Extract the [x, y] coordinate from the center of the cell holding the provided text.  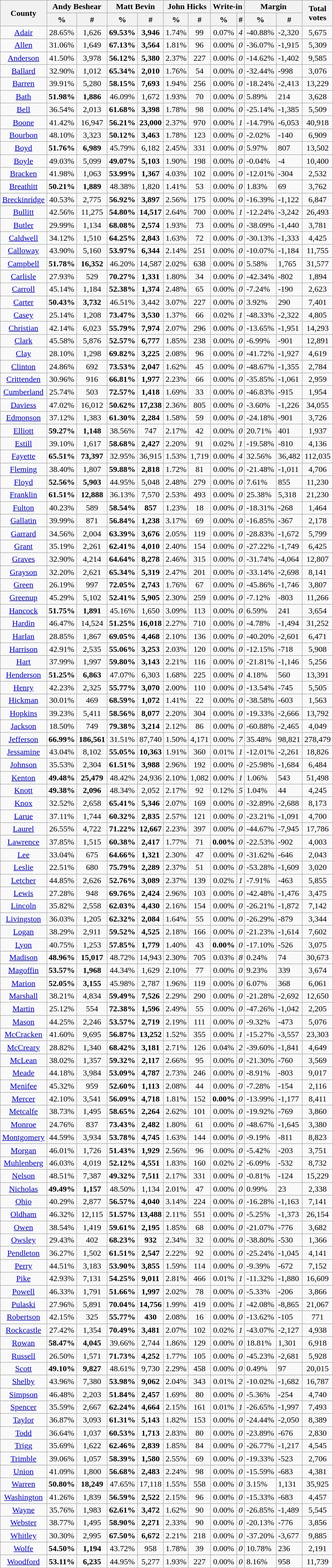
Muhlenberg [24, 1163]
54.50% [62, 1548]
16 [199, 1317]
2.04% [176, 1381]
-2,465 [289, 726]
Mason [24, 1022]
-1,122 [289, 200]
-2,681 [289, 1356]
1.59% [176, 1266]
-30.13% [260, 238]
4,245 [317, 791]
-1,841 [289, 1047]
1,072 [151, 700]
2.53% [176, 495]
-1,402 [289, 58]
-1,061 [289, 379]
-2,320 [289, 32]
-4,064 [289, 559]
28.82% [62, 1047]
1,622 [92, 1446]
6,425 [317, 546]
1,867 [92, 636]
47.65% [122, 1484]
Hancock [24, 611]
53.78% [122, 1137]
31,252 [317, 623]
6,303 [151, 675]
2,482 [151, 1124]
4,551 [151, 1163]
6.59% [260, 611]
1,464 [317, 508]
1,977 [151, 379]
52.57% [122, 341]
-10.02% [260, 1381]
23 [289, 1189]
4,545 [317, 1446]
402 [92, 1240]
9.23% [260, 970]
3,225 [151, 353]
37.12% [62, 418]
-2,698 [289, 572]
3,093 [92, 1420]
-676 [289, 1433]
Knox [24, 803]
Monroe [24, 1124]
7,602 [317, 932]
10,400 [317, 161]
-1,146 [289, 662]
32.52% [62, 803]
129 [199, 1343]
36,915 [151, 456]
2,877 [92, 1202]
73.47% [122, 315]
-1,915 [289, 45]
0.24% [260, 957]
16,352 [92, 264]
2.57% [176, 816]
Taylor [24, 1420]
6,182 [151, 148]
1.91% [176, 752]
-18.31% [260, 508]
-760 [289, 1060]
-13.62% [260, 1317]
42.56% [62, 212]
59.49% [122, 996]
3,934 [92, 1137]
2,743 [151, 585]
3,674 [317, 970]
8,823 [317, 1137]
Caldwell [24, 238]
1,321 [151, 855]
-31.62% [260, 855]
2,658 [92, 803]
Fayette [24, 456]
Floyd [24, 482]
Matt Bevin [135, 7]
Gallatin [24, 521]
61.68% [122, 109]
7,131 [92, 1279]
12,807 [317, 559]
9,011 [151, 1279]
39.23% [62, 713]
2.46% [176, 559]
2.40% [176, 546]
4.18% [260, 675]
-53.28% [260, 868]
1,968 [92, 970]
7,974 [151, 328]
355 [199, 1035]
36.54% [62, 109]
55.06% [122, 649]
9,585 [317, 58]
43.90% [62, 251]
70.49% [122, 1330]
-45.86% [260, 585]
1,713 [151, 1433]
4,525 [151, 932]
238 [199, 341]
Rockcastle [24, 1330]
38.29% [62, 932]
5,256 [317, 662]
2.24% [176, 1471]
3,984 [92, 1073]
-1,880 [289, 1279]
36.13% [122, 495]
-1,672 [289, 533]
13,391 [317, 675]
120 [199, 649]
1,580 [151, 1459]
-915 [289, 392]
2,191 [317, 1548]
-190 [289, 289]
857 [151, 508]
48.96% [62, 957]
123 [199, 135]
35.19% [62, 546]
3,530 [151, 315]
-48.33% [260, 315]
16,787 [317, 1381]
81 [199, 469]
-45.23% [260, 1356]
56.87% [122, 1035]
-1,385 [289, 109]
2,995 [92, 1536]
97 [289, 1368]
4,010 [151, 546]
33.04% [62, 855]
31,577 [317, 264]
4,214 [92, 559]
201 [199, 572]
-154 [289, 1086]
705 [199, 957]
0.07% [224, 32]
166 [199, 932]
-26.29% [260, 919]
1,012 [92, 71]
Lewis [24, 893]
1,954 [317, 392]
-23.21% [260, 816]
68.42% [122, 1047]
325 [92, 1317]
49.03% [62, 161]
4,468 [151, 636]
1.50% [176, 739]
948 [92, 893]
101 [199, 1112]
7,526 [151, 996]
61 [199, 1124]
1,082 [199, 777]
Union [24, 1471]
14,524 [92, 623]
59 [199, 418]
42.93% [62, 1279]
59.88% [122, 469]
42.14% [62, 328]
5,908 [317, 649]
Laurel [24, 829]
-20.13% [260, 1523]
638 [199, 264]
3,481 [151, 1330]
43.72% [122, 1548]
-14.79% [260, 122]
60.53% [122, 1433]
54 [199, 71]
-15.59% [260, 1471]
5.89% [260, 97]
3,726 [317, 418]
40.23% [62, 508]
Pike [24, 1279]
13,252 [151, 1035]
38.02% [62, 1060]
3,628 [317, 97]
5,876 [92, 341]
Trigg [24, 1446]
161 [199, 1407]
916 [92, 379]
1,807 [92, 469]
3,143 [151, 662]
5,143 [151, 1420]
38.54% [62, 1227]
1.23% [176, 508]
1,418 [151, 392]
3.07% [176, 302]
771 [317, 1317]
1.90% [176, 161]
-530 [289, 1240]
749 [92, 726]
-14.62% [260, 58]
46.20% [122, 264]
Graves [24, 559]
Kenton [24, 777]
169 [199, 803]
Johnson [24, 765]
-526 [289, 945]
Livingston [24, 919]
4,141 [317, 1253]
8,278 [151, 559]
3,762 [317, 187]
2.66% [176, 1060]
360 [199, 752]
32.95% [122, 456]
1,510 [92, 238]
Pendleton [24, 1253]
1,205 [92, 919]
24.86% [62, 366]
970 [199, 122]
0.99% [260, 1189]
560 [289, 675]
-1,746 [289, 585]
41.26% [62, 1497]
4,045 [92, 1343]
4,619 [317, 353]
4,740 [317, 1394]
36.64% [62, 1433]
42.23% [62, 688]
56.84% [122, 521]
2,719 [151, 1022]
25.74% [62, 392]
2,532 [317, 174]
47.07% [122, 675]
4,805 [317, 315]
3,253 [151, 649]
-21.81% [260, 662]
37.85% [62, 842]
4,649 [317, 1047]
-140 [289, 135]
46.47% [62, 623]
27.28% [62, 893]
54.80% [122, 212]
-13.65% [260, 328]
-12.24% [260, 212]
-26.65% [260, 1407]
40.53% [62, 200]
-25.98% [260, 765]
Madison [24, 957]
Totalvotes [317, 13]
-2,666 [289, 713]
72 [199, 238]
2,246 [92, 1022]
-42.34% [260, 276]
932 [151, 1240]
38.21% [62, 996]
Webster [24, 1523]
18 [199, 508]
1,238 [151, 521]
2,271 [151, 1523]
Simpson [24, 1394]
38.77% [62, 1523]
43 [199, 945]
Marion [24, 983]
66.99% [62, 739]
136 [199, 636]
40.29% [62, 1202]
1,891 [92, 611]
27.96% [62, 1304]
1,374 [151, 289]
692 [92, 366]
41.60% [62, 1035]
1,340 [92, 1047]
3,380 [317, 1124]
2,830 [317, 1433]
44.85% [62, 880]
20,015 [317, 1368]
4,430 [151, 906]
5,346 [151, 803]
34.56% [62, 533]
26,493 [317, 212]
3,676 [151, 533]
6,484 [317, 765]
-16.39% [260, 200]
-10.07% [260, 251]
51 [199, 868]
2.22% [176, 1253]
2.18% [176, 932]
4,457 [317, 1497]
7,142 [317, 906]
Warren [24, 1484]
23,000 [151, 122]
53.11% [62, 1561]
Ballard [24, 71]
46.03% [62, 1163]
-26.85% [260, 1510]
Clinton [24, 366]
2,626 [92, 880]
17,238 [151, 405]
2,818 [151, 469]
8,077 [151, 713]
-11.32% [260, 1279]
6,863 [92, 675]
Scott [24, 1368]
Perry [24, 1266]
1,571 [92, 1356]
Adair [24, 32]
Morgan [24, 1150]
Harrison [24, 649]
-38.80% [260, 1240]
-1,927 [289, 353]
0.12% [224, 791]
Hickman [24, 700]
64.66% [122, 855]
397 [199, 829]
5.58% [260, 264]
8,102 [92, 752]
5,318 [289, 495]
37.99% [62, 662]
-5.36% [260, 1394]
5,103 [151, 161]
43.96% [62, 1381]
91 [199, 444]
1,298 [92, 353]
54.25% [122, 1279]
-46.83% [260, 392]
-41.72% [260, 353]
52.41% [122, 598]
-1,494 [289, 623]
466 [199, 1279]
57.85% [122, 945]
6,989 [92, 148]
-40.88% [260, 32]
48.61% [122, 1368]
Woodford [24, 1561]
7 [240, 739]
8,173 [317, 803]
871 [92, 521]
Bracken [24, 174]
198 [199, 161]
59.32% [122, 1060]
62.61% [122, 1510]
58.90% [122, 1523]
5,903 [92, 482]
-23.89% [260, 1433]
3,897 [151, 200]
59.61% [122, 1227]
-473 [289, 1022]
12,650 [317, 996]
Boone [24, 122]
5,048 [151, 482]
3,781 [317, 225]
56.57% [122, 1202]
-811 [289, 1137]
3,442 [151, 302]
52.60% [122, 1086]
Hart [24, 662]
-902 [289, 842]
9,017 [317, 1073]
48.42% [122, 777]
2,047 [151, 366]
7,693 [151, 84]
10.78% [260, 1548]
5,102 [92, 598]
3.15% [260, 1484]
7,401 [317, 302]
62.32% [122, 919]
58.39% [122, 1459]
30,673 [317, 957]
5,928 [317, 1356]
71.22% [122, 829]
34,055 [317, 405]
-523 [289, 1459]
1.82% [176, 1420]
105 [199, 1356]
6,344 [151, 251]
1,148 [92, 431]
70.04% [122, 1304]
4,019 [92, 1163]
3,181 [151, 1047]
4,722 [92, 829]
51,498 [317, 777]
1.53% [176, 456]
56.92% [122, 200]
3,183 [92, 1266]
-5.25% [260, 1215]
13,502 [317, 148]
4,834 [92, 996]
419 [199, 1304]
-206 [289, 1292]
9,730 [151, 1368]
39.91% [62, 84]
1,354 [92, 1330]
114 [199, 1266]
-810 [289, 444]
Washington [24, 1497]
2.27% [176, 623]
Shelby [24, 1381]
112,035 [317, 456]
45.98% [122, 983]
73.43% [122, 1124]
Grayson [24, 572]
25.38% [260, 495]
Lawrence [24, 842]
62.41% [122, 546]
-2,261 [289, 752]
160 [199, 1163]
279 [199, 482]
-1,489 [289, 1510]
9,062 [151, 1381]
Leslie [24, 868]
1,744 [92, 816]
5,380 [151, 58]
1.55% [176, 1484]
1,357 [92, 1060]
6,235 [92, 1561]
48.38% [122, 187]
Nelson [24, 1176]
52.05% [62, 983]
Daviess [24, 405]
2.00% [176, 688]
1,184 [92, 289]
304 [199, 713]
1,629 [151, 970]
51.43% [122, 1150]
7.61% [260, 482]
72.57% [122, 392]
16,609 [317, 1279]
-16.85% [260, 521]
1,983 [92, 1510]
35.76% [62, 1510]
5,076 [317, 1022]
1,791 [92, 1292]
1.37% [176, 315]
52.38% [122, 289]
6,471 [317, 636]
1,419 [92, 1227]
-1,440 [289, 225]
5,505 [317, 688]
69.53% [122, 32]
58.65% [122, 1112]
27.93% [62, 276]
Butler [24, 225]
8 [240, 957]
1.64% [176, 919]
3,070 [151, 688]
2,043 [317, 855]
4,252 [151, 1356]
65.51% [62, 456]
111 [199, 1022]
5,545 [317, 1510]
12,891 [317, 341]
28.10% [62, 353]
1,208 [92, 315]
1.06% [260, 777]
-1,333 [289, 238]
116 [199, 662]
-1,645 [289, 1124]
1,113 [151, 1086]
Hardin [24, 623]
1,820 [151, 187]
38.40% [62, 469]
2.01% [176, 1189]
259 [199, 598]
12,115 [92, 1215]
315 [199, 559]
13,488 [151, 1215]
-36.07% [260, 45]
51.84% [122, 1394]
2,195 [151, 1227]
39.99% [62, 521]
997 [92, 585]
3,075 [317, 945]
-1,217 [289, 1446]
-7.24% [260, 289]
3,475 [317, 893]
39.10% [62, 444]
700 [199, 212]
41.50% [62, 58]
Trimble [24, 1459]
11,739 [317, 1561]
Harlan [24, 636]
36.87% [62, 1420]
98,821 [289, 739]
25.14% [62, 315]
Robertson [24, 1317]
16,947 [92, 122]
23,303 [317, 1035]
175 [199, 200]
15,017 [92, 957]
41.98% [62, 174]
12,667 [151, 829]
78 [199, 1292]
2,558 [92, 906]
-9.19% [260, 1137]
2.55% [176, 1459]
3,988 [151, 765]
-44.67% [260, 829]
31.51% [122, 739]
50.21% [62, 187]
1.96% [176, 983]
-21.28% [260, 996]
-998 [289, 71]
-21.30% [260, 1060]
3,732 [92, 302]
42.10% [62, 1099]
Green [24, 585]
45.29% [62, 598]
3,564 [151, 45]
Barren [24, 84]
McLean [24, 1060]
153 [199, 1420]
53.99% [122, 174]
29.99% [62, 225]
6,061 [317, 983]
Montgomery [24, 1137]
2.73% [176, 1073]
2.83% [176, 1433]
4,171 [199, 739]
11,266 [317, 598]
34 [199, 276]
Pulaski [24, 1304]
-2,692 [289, 996]
Edmonson [24, 418]
3,807 [317, 585]
-1,614 [289, 932]
Bath [24, 97]
62.24% [122, 1407]
-7.28% [260, 1086]
2,839 [151, 1446]
72.05% [122, 585]
46.09% [122, 97]
County [24, 13]
1,331 [151, 276]
Owen [24, 1227]
458 [199, 1368]
Bourbon [24, 135]
7,387 [92, 1176]
59.80% [122, 662]
36,482 [289, 456]
-4.78% [260, 623]
2.11% [176, 1215]
-19.58% [260, 444]
3,076 [317, 71]
14,943 [151, 957]
18,249 [92, 1484]
11,755 [317, 251]
-1,045 [289, 1253]
1,839 [92, 1497]
Breckinridge [24, 200]
1,366 [317, 1240]
16,018 [151, 623]
7,493 [317, 1407]
246 [199, 1073]
2.33% [176, 1523]
3,323 [92, 135]
22.51% [62, 868]
-2,601 [289, 636]
-745 [289, 688]
Knott [24, 791]
11,230 [317, 482]
1.86% [176, 1343]
2,116 [317, 1086]
14,293 [317, 328]
51.66% [122, 1292]
2,574 [151, 225]
39.06% [62, 1459]
805 [199, 405]
5,277 [151, 1561]
9,695 [92, 1035]
6,909 [317, 135]
56.59% [122, 1497]
4.03% [176, 174]
8,141 [317, 572]
-1,682 [289, 1381]
-1,997 [289, 1407]
430 [151, 1317]
58.54% [122, 508]
58.15% [122, 84]
Owsley [24, 1240]
52.56% [62, 482]
-1,163 [289, 1202]
Andy Beshear [77, 7]
58.47% [62, 1343]
Bullitt [24, 212]
53.09% [122, 1073]
2,117 [151, 1060]
41.09% [62, 1471]
3,866 [317, 1292]
1.74% [176, 32]
3,569 [317, 1060]
-27.22% [260, 546]
-1,609 [289, 868]
30.30% [62, 1536]
224 [199, 1202]
59.27% [62, 431]
-124 [289, 1176]
22 [199, 700]
68.59% [122, 700]
3,463 [151, 135]
-13.54% [260, 688]
50.80% [62, 1484]
-1,011 [289, 469]
-21.07% [260, 1227]
51.76% [62, 148]
Rowan [24, 1343]
554 [92, 1009]
-718 [289, 649]
67 [199, 585]
5,891 [92, 1304]
2.05% [176, 533]
-254 [289, 1394]
48.51% [62, 1176]
39 [199, 1548]
46.32% [62, 1215]
1,367 [151, 174]
-3.60% [260, 405]
3,751 [317, 1150]
Allen [24, 45]
4,425 [317, 238]
5,160 [92, 251]
73.53% [122, 366]
12,888 [92, 495]
46.48% [62, 1394]
56.12% [122, 58]
236 [289, 1548]
58.68% [122, 444]
343 [199, 1381]
186,561 [92, 739]
529 [92, 276]
3,654 [317, 611]
-672 [289, 1266]
1,057 [92, 1459]
2,911 [92, 932]
2.71% [176, 1047]
2.14% [176, 251]
Jessamine [24, 752]
8,732 [317, 1163]
Mercer [24, 1099]
41.42% [62, 122]
84 [199, 1446]
Magoffin [24, 970]
69.05% [122, 636]
4,700 [317, 816]
21,230 [317, 495]
28.65% [62, 32]
-3,557 [289, 1035]
86 [199, 726]
Letcher [24, 880]
68.08% [122, 225]
6,847 [317, 200]
-879 [289, 919]
95 [199, 1060]
8,411 [317, 1099]
58.56% [122, 713]
-9.32% [260, 1022]
2,203 [92, 1394]
2.64% [176, 212]
4,787 [151, 1073]
4,381 [317, 1471]
3,398 [151, 109]
44.51% [62, 1266]
0.04% [224, 1047]
18,826 [317, 752]
6,023 [92, 328]
Lyon [24, 945]
1,617 [92, 444]
-3,242 [289, 212]
3,682 [317, 1227]
-21.48% [260, 469]
Lincoln [24, 906]
0.03% [224, 957]
-1,184 [289, 251]
69.76% [122, 893]
5 [240, 791]
McCracken [24, 1035]
2.34% [176, 1240]
551 [199, 1215]
1.40% [176, 945]
-19.92% [260, 1112]
-25.24% [260, 1253]
2,417 [151, 842]
26.55% [62, 829]
139 [199, 880]
Jackson [24, 726]
2,178 [317, 521]
24,936 [151, 777]
Ohio [24, 1202]
152 [199, 1099]
2,667 [92, 1407]
-268 [289, 508]
73 [199, 225]
79.38% [122, 726]
-38.09% [260, 225]
Greenup [24, 598]
1,383 [92, 418]
71.73% [122, 1356]
-1,684 [289, 765]
-24.18% [260, 418]
-1,042 [289, 1009]
1,672 [151, 97]
3,344 [317, 919]
Estill [24, 444]
110 [199, 688]
2,084 [151, 919]
44.59% [62, 1137]
2,843 [151, 238]
1.58% [176, 418]
-42.48% [260, 893]
3,946 [151, 32]
807 [289, 148]
1,502 [92, 1253]
15,229 [317, 1176]
2,284 [151, 418]
4,745 [151, 1137]
52.12% [122, 1163]
675 [92, 855]
144 [199, 1137]
6,918 [317, 1343]
2,959 [317, 379]
-24.44% [260, 1420]
-367 [289, 521]
1.99% [176, 1304]
-802 [289, 276]
3,020 [317, 868]
Oldham [24, 1215]
-32.89% [260, 803]
-603 [289, 700]
-47.26% [260, 1009]
14,756 [151, 1304]
2,775 [92, 200]
4,718 [151, 1099]
-1,177 [289, 1099]
2,784 [317, 366]
87,740 [151, 739]
2,264 [151, 1112]
Meade [24, 1073]
2.49% [176, 1009]
-6,053 [289, 122]
Carter [24, 302]
2,052 [151, 791]
39.66% [122, 1343]
Bell [24, 109]
214 [289, 97]
-12.15% [260, 649]
5,799 [317, 533]
49.38% [62, 791]
21,067 [317, 1304]
Margin [274, 7]
61.30% [122, 418]
Whitley [24, 1536]
73,397 [92, 456]
49.07% [122, 161]
42 [199, 431]
5.97% [260, 148]
Wolfe [24, 1548]
13,792 [317, 713]
-304 [289, 174]
66.81% [122, 379]
1,626 [92, 32]
2.45% [176, 148]
49.49% [62, 1189]
36.03% [62, 919]
30.96% [62, 379]
680 [92, 868]
2,304 [92, 765]
-203 [289, 1150]
710 [199, 623]
-8,865 [289, 1304]
69.82% [122, 353]
Christian [24, 328]
1.04% [260, 791]
Wayne [24, 1510]
503 [92, 392]
74 [289, 957]
75.79% [122, 868]
49.48% [62, 777]
48.34% [122, 791]
-17.10% [260, 945]
50.12% [122, 135]
6.07% [260, 983]
2,522 [151, 1497]
34.12% [62, 238]
Grant [24, 546]
-9.39% [260, 1266]
9,885 [317, 1536]
-28.83% [260, 533]
296 [199, 328]
-15.27% [260, 1035]
7,380 [92, 1381]
Martin [24, 1009]
Logan [24, 932]
17,786 [317, 829]
35.48% [260, 739]
-39.60% [260, 1047]
51.78% [62, 264]
-6.99% [260, 341]
3,978 [92, 58]
42.15% [62, 1317]
256 [199, 84]
14,517 [151, 212]
2.62% [176, 1112]
40.75% [62, 945]
1,596 [151, 1009]
Russell [24, 1356]
2,787 [151, 983]
Clay [24, 353]
62.46% [122, 1446]
49.32% [122, 1176]
2,706 [317, 1459]
20.71% [260, 431]
4,706 [317, 469]
64.25% [122, 238]
Henderson [24, 675]
1.52% [176, 1035]
2.36% [176, 405]
1,719 [199, 456]
218 [199, 1536]
1,253 [92, 945]
-1,091 [289, 816]
Hopkins [24, 713]
1.68% [176, 675]
65.41% [122, 803]
1,194 [92, 1548]
2,013 [92, 109]
Nicholas [24, 1189]
Breathitt [24, 187]
35.53% [62, 765]
1,765 [289, 264]
45.58% [62, 341]
61.31% [122, 1420]
126 [199, 1047]
959 [92, 1086]
17,118 [151, 1484]
67.13% [122, 45]
Franklin [24, 495]
4,136 [317, 444]
1,649 [92, 45]
3,855 [151, 1266]
2,623 [317, 289]
3,472 [151, 1510]
2.12% [176, 726]
9,827 [92, 1368]
543 [289, 777]
3,155 [92, 983]
2,289 [151, 868]
1,157 [92, 1189]
-6.09% [260, 1163]
28.85% [62, 636]
2,325 [92, 688]
-0.04% [260, 161]
5,309 [317, 45]
Spencer [24, 1407]
40,918 [317, 122]
36.27% [62, 1253]
Metcalfe [24, 1112]
3.09% [176, 611]
56.21% [122, 122]
-7.12% [260, 598]
855 [289, 482]
2.16% [176, 906]
-32.44% [260, 71]
-15.33% [260, 1497]
2,457 [151, 1394]
6,777 [151, 341]
Write-in [228, 7]
51.57% [122, 1215]
0.49% [260, 1368]
Elliott [24, 431]
3,214 [151, 726]
-463 [289, 880]
68 [199, 1227]
26.19% [62, 585]
4,049 [317, 726]
Powell [24, 1292]
45.14% [62, 289]
Lee [24, 855]
747 [151, 431]
35.59% [62, 1407]
56.68% [122, 1471]
10,363 [151, 752]
2,744 [151, 1343]
-37.20% [260, 1536]
Fulton [24, 508]
45.16% [122, 611]
-1,476 [289, 893]
493 [199, 495]
368 [289, 983]
70 [199, 97]
51.98% [62, 97]
Marshall [24, 996]
-7.91% [260, 880]
62.03% [122, 906]
2,096 [92, 791]
37.11% [62, 816]
27.42% [62, 1330]
2,338 [317, 1189]
4,040 [151, 1202]
38.56% [122, 431]
-1,355 [289, 366]
Campbell [24, 264]
49.10% [62, 1368]
-105 [289, 1317]
241 [289, 611]
3.92% [260, 302]
5,509 [317, 109]
25,479 [92, 777]
48.10% [62, 135]
469 [92, 700]
-2,413 [289, 84]
121 [199, 816]
2.19% [176, 1022]
7,152 [317, 1266]
1,650 [151, 611]
-25.14% [260, 109]
31.06% [62, 45]
8.16% [260, 1561]
55.05% [122, 752]
32.56% [260, 456]
-18.24% [260, 84]
71 [199, 842]
401 [289, 431]
35,925 [317, 1484]
Jefferson [24, 739]
2.81% [176, 1279]
72.38% [122, 1009]
-532 [289, 1163]
5,855 [317, 880]
-2,688 [289, 803]
77 [199, 970]
3,089 [151, 880]
16,012 [92, 405]
-1,226 [289, 405]
Carroll [24, 289]
Clark [24, 341]
5,099 [92, 161]
3.17% [176, 521]
2,427 [151, 444]
2,261 [92, 546]
44.18% [62, 1073]
Larue [24, 816]
558 [199, 1484]
8,389 [317, 1420]
Anderson [24, 58]
44.34% [122, 970]
-21.23% [260, 932]
-7,945 [289, 829]
2,835 [151, 816]
46.51% [122, 302]
Carlisle [24, 276]
7,570 [151, 495]
113 [199, 611]
55.79% [122, 328]
5,280 [92, 84]
70.27% [122, 276]
65 [199, 289]
43.04% [62, 752]
2,483 [151, 1471]
42.91% [62, 649]
-42.08% [260, 1304]
48.72% [122, 957]
45 [199, 366]
3,860 [317, 1112]
6,672 [151, 1536]
-2,127 [289, 1330]
-5.33% [260, 1292]
-3,677 [289, 1536]
Crittenden [24, 379]
2,424 [151, 893]
30.01% [62, 700]
32.20% [62, 572]
60.38% [122, 842]
251 [199, 251]
Boyd [24, 148]
53.97% [122, 251]
1,937 [317, 431]
33 [199, 392]
38.73% [62, 1112]
45.79% [122, 148]
Menifee [24, 1086]
56.09% [122, 1099]
1,515 [92, 842]
McCreary [24, 1047]
1,894 [317, 276]
46.33% [62, 1292]
26,154 [317, 1215]
1,301 [289, 1343]
3,541 [92, 1099]
63.39% [122, 533]
52.76% [122, 880]
59.52% [122, 932]
225 [199, 675]
13,229 [317, 84]
Fleming [24, 469]
47.02% [62, 405]
-38.58% [260, 700]
1,886 [92, 97]
1,563 [317, 700]
45.32% [62, 1086]
5,675 [317, 32]
Cumberland [24, 392]
-26.77% [260, 1446]
1,779 [151, 945]
5,319 [151, 572]
11,275 [92, 212]
-13.99% [260, 1099]
2,004 [92, 533]
339 [289, 970]
35.82% [62, 906]
1,063 [92, 174]
1.72% [176, 469]
29.43% [62, 1240]
-2.02% [260, 135]
-769 [289, 1112]
Garrard [24, 533]
-22.53% [260, 842]
589 [92, 508]
2,010 [151, 71]
4,003 [317, 842]
32 [199, 1240]
-5.42% [260, 1150]
-0.81% [260, 1176]
-2,050 [289, 1420]
837 [92, 1124]
1,131 [289, 1484]
2,535 [92, 649]
60.32% [122, 816]
46.01% [62, 1150]
Henry [24, 688]
103 [199, 893]
Todd [24, 1433]
-8.91% [260, 1073]
2,621 [92, 572]
99 [199, 32]
24.76% [62, 1124]
-31.74% [260, 559]
2.03% [176, 649]
50.43% [62, 302]
-60.88% [260, 726]
1,726 [92, 1150]
1.94% [176, 84]
-2,322 [289, 315]
53 [199, 187]
1,889 [92, 187]
53.98% [122, 1381]
67.50% [122, 1536]
26.50% [62, 1356]
-1,872 [289, 906]
278,479 [317, 739]
Calloway [24, 251]
48.50% [122, 1189]
64.64% [122, 559]
68.23% [122, 1240]
-35.85% [260, 379]
-16.28% [260, 1202]
1,037 [92, 1433]
1,929 [151, 1150]
5,905 [151, 598]
4,664 [151, 1407]
-43.07% [260, 1330]
Boyle [24, 161]
-40.20% [260, 636]
-1,373 [289, 1215]
50.62% [122, 405]
14,587 [151, 264]
-4 [289, 161]
-1,951 [289, 328]
2.47% [176, 572]
35.69% [62, 1446]
Casey [24, 315]
-33.14% [260, 572]
-26.21% [260, 906]
192 [199, 765]
1,800 [92, 1471]
18.50% [62, 726]
-1,749 [289, 546]
44.25% [62, 1022]
7,511 [151, 1176]
4,938 [317, 1330]
3.14% [176, 1202]
John Hicks [187, 7]
7,141 [317, 1202]
2,205 [317, 1009]
51.75% [62, 611]
18.81% [260, 1343]
3,856 [317, 1523]
5,411 [92, 713]
2,547 [151, 1253]
-646 [289, 855]
53.90% [122, 1266]
25.12% [62, 1009]
